Determine the (x, y) coordinate at the center of the cell enclosing the given text.  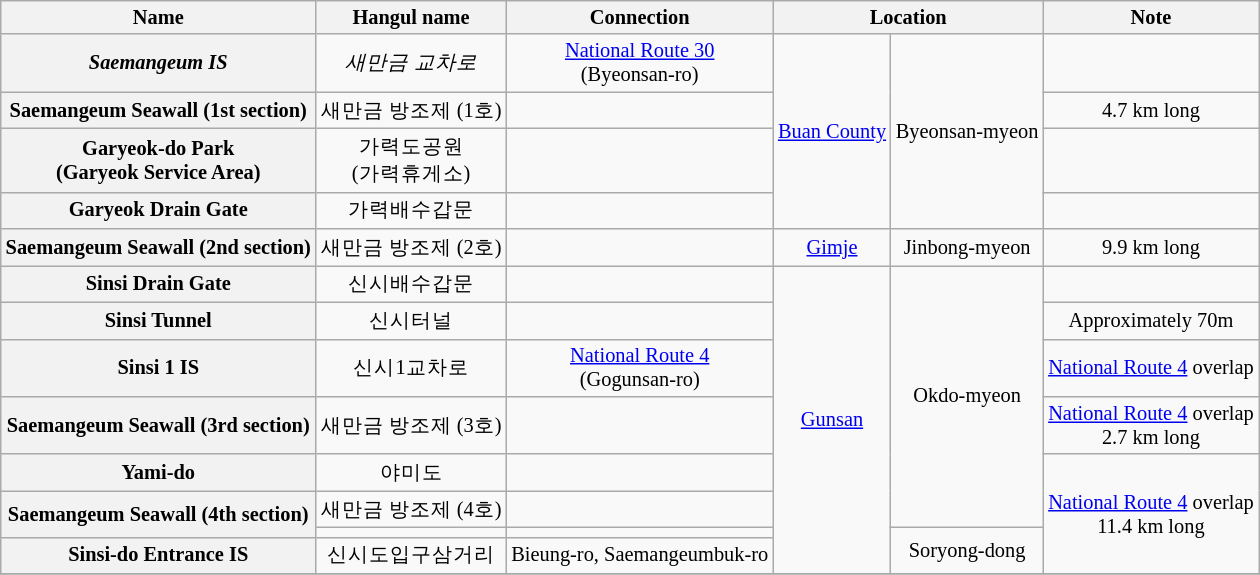
National Route 4 overlap (1150, 368)
새만금 방조제 (2호) (412, 248)
Buan County (832, 132)
Saemangeum IS (158, 63)
신시도입구삼거리 (412, 556)
Sinsi Drain Gate (158, 284)
새만금 방조제 (4호) (412, 510)
가력배수갑문 (412, 210)
신시1교차로 (412, 368)
Connection (640, 17)
Garyeok-do Park(Garyeok Service Area) (158, 160)
Okdo-myeon (967, 396)
Saemangeum Seawall (4th section) (158, 514)
Yami-do (158, 472)
새만금 방조제 (1호) (412, 110)
Garyeok Drain Gate (158, 210)
Approximately 70m (1150, 320)
Byeonsan-myeon (967, 132)
Sinsi Tunnel (158, 320)
Gimje (832, 248)
Sinsi 1 IS (158, 368)
가력도공원(가력휴게소) (412, 160)
새만금 교차로 (412, 63)
Sinsi-do Entrance IS (158, 556)
새만금 방조제 (3호) (412, 425)
Gunsan (832, 419)
신시배수갑문 (412, 284)
Jinbong-myeon (967, 248)
National Route 4 overlap11.4 km long (1150, 514)
야미도 (412, 472)
National Route 4(Gogunsan-ro) (640, 368)
Saemangeum Seawall (3rd section) (158, 425)
Location (908, 17)
Bieung-ro, Saemangeumbuk-ro (640, 556)
4.7 km long (1150, 110)
Saemangeum Seawall (2nd section) (158, 248)
9.9 km long (1150, 248)
Hangul name (412, 17)
National Route 4 overlap2.7 km long (1150, 425)
National Route 30(Byeonsan-ro) (640, 63)
Saemangeum Seawall (1st section) (158, 110)
Soryong-dong (967, 550)
신시터널 (412, 320)
Note (1150, 17)
Name (158, 17)
